Return (x, y) of the center of cell containing provided text 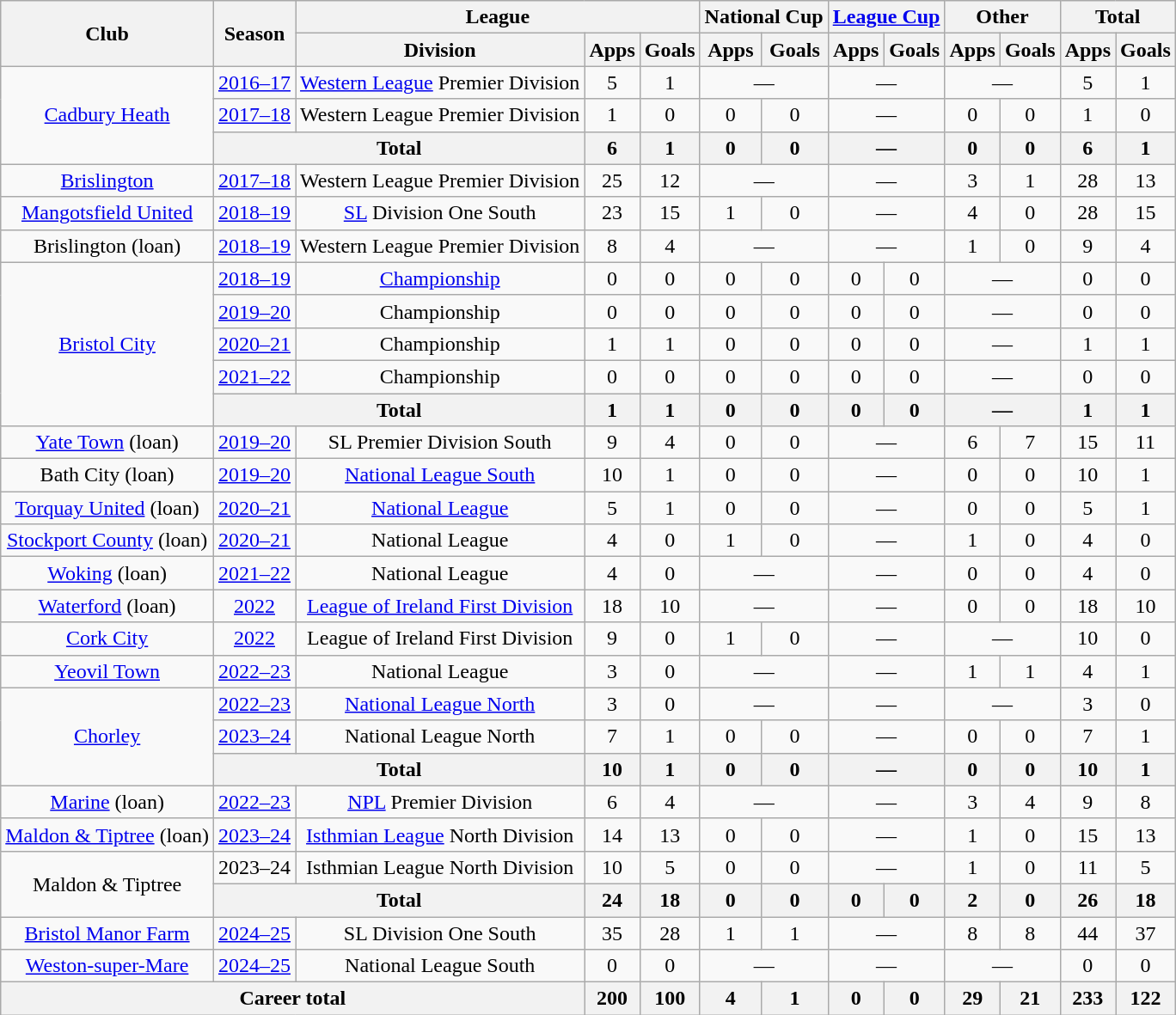
Waterford (loan) (107, 606)
25 (612, 180)
Career total (292, 999)
Maldon & Tiptree (107, 884)
29 (972, 999)
Brislington (107, 180)
21 (1030, 999)
14 (612, 835)
Club (107, 34)
Mangotsfield United (107, 213)
35 (612, 932)
Yate Town (loan) (107, 443)
24 (612, 900)
Cork City (107, 639)
League (499, 17)
200 (612, 999)
Bath City (loan) (107, 475)
SL Premier Division South (440, 443)
122 (1146, 999)
44 (1087, 932)
37 (1146, 932)
26 (1087, 900)
Other (1002, 17)
Bristol City (107, 344)
League Cup (886, 17)
Cadbury Heath (107, 115)
Torquay United (loan) (107, 508)
Division (440, 50)
National Cup (763, 17)
NPL Premier Division (440, 802)
2016–17 (254, 83)
2 (972, 900)
Weston-super-Mare (107, 966)
100 (670, 999)
Woking (loan) (107, 573)
Marine (loan) (107, 802)
Brislington (loan) (107, 246)
23 (612, 213)
233 (1087, 999)
Maldon & Tiptree (loan) (107, 835)
Bristol Manor Farm (107, 932)
Season (254, 34)
Yeovil Town (107, 671)
Chorley (107, 737)
12 (670, 180)
Stockport County (loan) (107, 541)
